Determine the (X, Y) coordinate at the center of the cell enclosing the given text.  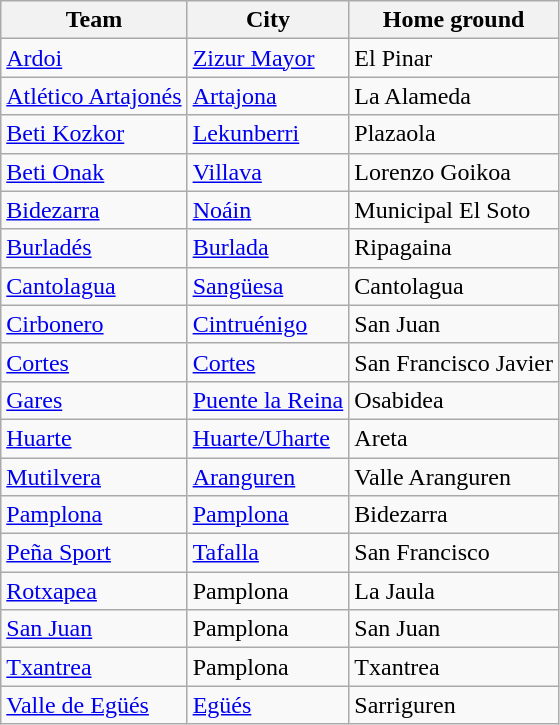
Villava (268, 172)
Osabidea (454, 400)
Huarte (94, 438)
Sarriguren (454, 705)
City (268, 20)
Ardoi (94, 58)
Valle de Egüés (94, 705)
Beti Kozkor (94, 134)
Beti Onak (94, 172)
San Francisco (454, 553)
Puente la Reina (268, 400)
La Alameda (454, 96)
Zizur Mayor (268, 58)
El Pinar (454, 58)
Team (94, 20)
Peña Sport (94, 553)
Lekunberri (268, 134)
Gares (94, 400)
Ripagaina (454, 248)
Burlada (268, 248)
Plazaola (454, 134)
Rotxapea (94, 591)
Lorenzo Goikoa (454, 172)
Atlético Artajonés (94, 96)
Cintruénigo (268, 324)
Sangüesa (268, 286)
Valle Aranguren (454, 477)
La Jaula (454, 591)
Egüés (268, 705)
Mutilvera (94, 477)
Municipal El Soto (454, 210)
Tafalla (268, 553)
Noáin (268, 210)
Areta (454, 438)
Artajona (268, 96)
Cirbonero (94, 324)
Home ground (454, 20)
Aranguren (268, 477)
San Francisco Javier (454, 362)
Huarte/Uharte (268, 438)
Burladés (94, 248)
